Find where the given text appears and provide that cell's center as [x, y] coordinate. 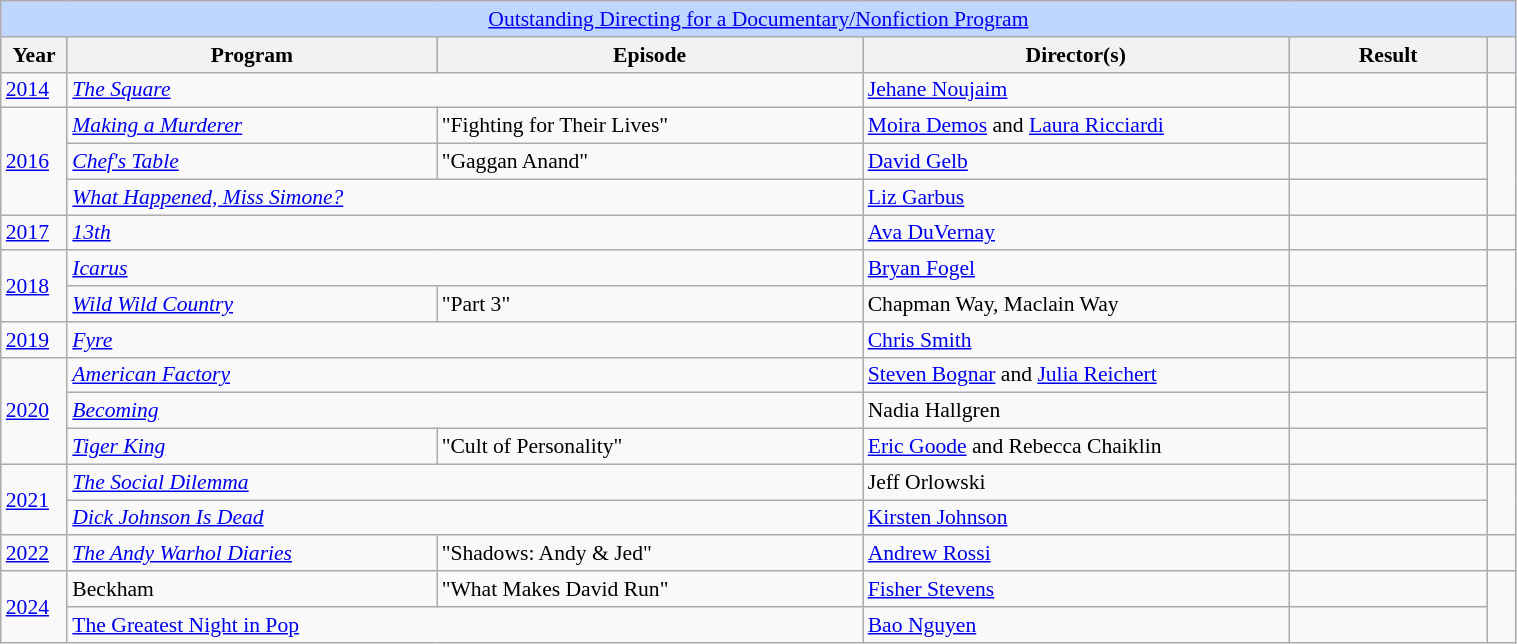
The Social Dilemma [464, 482]
Episode [650, 55]
Jeff Orlowski [1076, 482]
13th [464, 233]
Year [34, 55]
Nadia Hallgren [1076, 411]
Program [252, 55]
Outstanding Directing for a Documentary/Nonfiction Program [758, 19]
Result [1388, 55]
Icarus [464, 269]
"Part 3" [650, 304]
2021 [34, 500]
What Happened, Miss Simone? [464, 197]
2014 [34, 90]
Bao Nguyen [1076, 625]
Making a Murderer [252, 126]
"Gaggan Anand" [650, 162]
"What Makes David Run" [650, 589]
The Square [464, 90]
The Andy Warhol Diaries [252, 554]
Moira Demos and Laura Ricciardi [1076, 126]
Wild Wild Country [252, 304]
The Greatest Night in Pop [464, 625]
2019 [34, 340]
Fisher Stevens [1076, 589]
Chef's Table [252, 162]
Eric Goode and Rebecca Chaiklin [1076, 447]
Chapman Way, Maclain Way [1076, 304]
2016 [34, 162]
Chris Smith [1076, 340]
Kirsten Johnson [1076, 518]
Becoming [464, 411]
Beckham [252, 589]
2020 [34, 410]
Steven Bognar and Julia Reichert [1076, 375]
2018 [34, 286]
2022 [34, 554]
Liz Garbus [1076, 197]
"Cult of Personality" [650, 447]
2017 [34, 233]
Andrew Rossi [1076, 554]
"Shadows: Andy & Jed" [650, 554]
Director(s) [1076, 55]
Jehane Noujaim [1076, 90]
Ava DuVernay [1076, 233]
David Gelb [1076, 162]
Tiger King [252, 447]
2024 [34, 606]
Fyre [464, 340]
Dick Johnson Is Dead [464, 518]
"Fighting for Their Lives" [650, 126]
American Factory [464, 375]
Bryan Fogel [1076, 269]
